Locate the cell with the specified text and output its [X, Y] center coordinate. 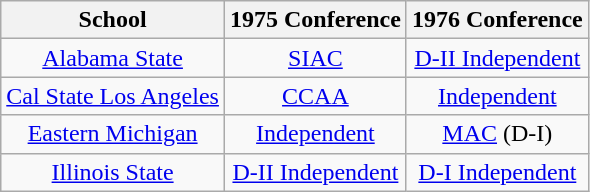
D-I Independent [497, 172]
1976 Conference [497, 20]
Cal State Los Angeles [113, 96]
CCAA [315, 96]
Eastern Michigan [113, 134]
1975 Conference [315, 20]
SIAC [315, 58]
Illinois State [113, 172]
School [113, 20]
MAC (D-I) [497, 134]
Alabama State [113, 58]
